Return [x, y] of the center of cell containing provided text 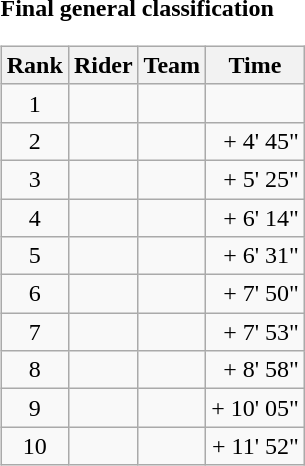
+ 10' 05" [256, 408]
4 [34, 217]
1 [34, 103]
7 [34, 332]
9 [34, 408]
+ 11' 52" [256, 446]
+ 4' 45" [256, 141]
6 [34, 294]
5 [34, 256]
+ 8' 58" [256, 370]
2 [34, 141]
+ 5' 25" [256, 179]
Team [172, 65]
+ 6' 14" [256, 217]
Rank [34, 65]
Rider [103, 65]
+ 7' 53" [256, 332]
Time [256, 65]
+ 7' 50" [256, 294]
10 [34, 446]
+ 6' 31" [256, 256]
8 [34, 370]
3 [34, 179]
